Detect which cell encompasses the target text, then output its (X, Y) center coordinate. 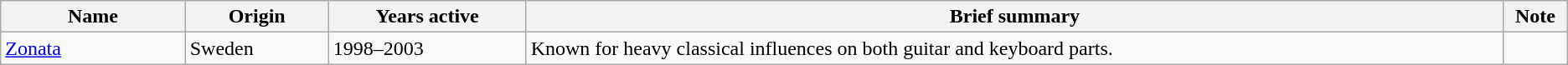
Zonata (93, 48)
Origin (256, 17)
1998–2003 (427, 48)
Brief summary (1015, 17)
Years active (427, 17)
Known for heavy classical influences on both guitar and keyboard parts. (1015, 48)
Sweden (256, 48)
Note (1535, 17)
Name (93, 17)
